Determine the [X, Y] coordinate at the center of the cell enclosing the given text.  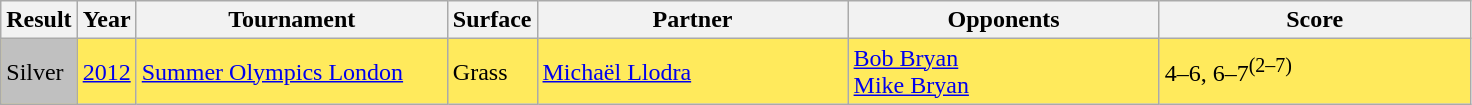
Michaël Llodra [692, 72]
Grass [492, 72]
Partner [692, 20]
Summer Olympics London [292, 72]
4–6, 6–7(2–7) [1314, 72]
Tournament [292, 20]
Year [106, 20]
Opponents [1004, 20]
Surface [492, 20]
Result [39, 20]
Bob Bryan Mike Bryan [1004, 72]
Silver [39, 72]
2012 [106, 72]
Score [1314, 20]
